Find where the given text appears and provide that cell's center as [X, Y] coordinate. 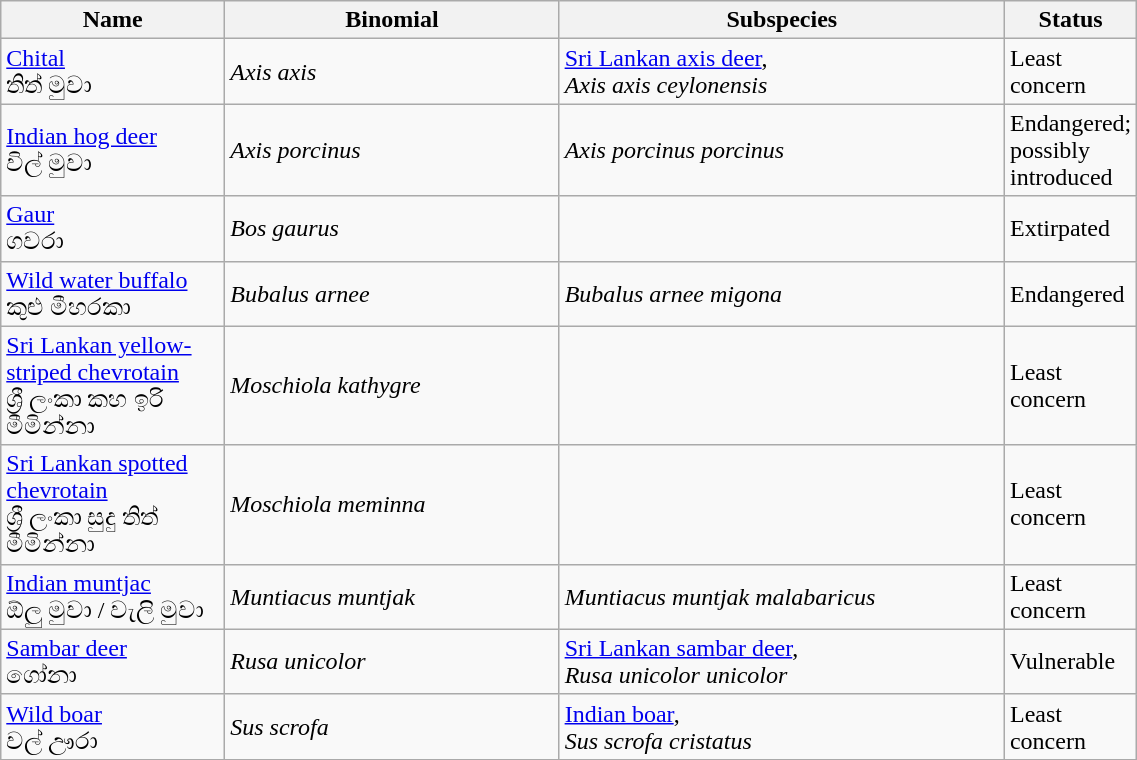
Sambar deerගෝනා [113, 662]
Indian boar,Sus scrofa cristatus [782, 726]
Name [113, 20]
Sri Lankan spotted chevrotainශ්‍රී ලංකා සුදු තිත් මීමින්නා [113, 504]
Moschiola meminna [392, 504]
Sus scrofa [392, 726]
Status [1070, 20]
Subspecies [782, 20]
Sri Lankan yellow-striped chevrotainශ්‍රී ලංකා කහ ඉරි මීමින්නා [113, 386]
Sri Lankan sambar deer,Rusa unicolor unicolor [782, 662]
Binomial [392, 20]
Rusa unicolor [392, 662]
Bubalus arnee migona [782, 294]
Extirpated [1070, 228]
Endangered [1070, 294]
Axis porcinus porcinus [782, 150]
Moschiola kathygre [392, 386]
Sri Lankan axis deer,Axis axis ceylonensis [782, 72]
Endangered; possibly introduced [1070, 150]
Axis axis [392, 72]
Muntiacus muntjak malabaricus [782, 596]
Wild water buffaloකුළු මීහරකා [113, 294]
Axis porcinus [392, 150]
Wild boarවල් ඌරා [113, 726]
Vulnerable [1070, 662]
Muntiacus muntjak [392, 596]
Bubalus arnee [392, 294]
Gaurගවරා [113, 228]
Indian muntjacඕලු මුවා / වැලි මුවා [113, 596]
Indian hog deerවිල් මුවා [113, 150]
Bos gaurus [392, 228]
Chitalතිත් මුවා [113, 72]
